Locate the cell with the specified text and output its [X, Y] center coordinate. 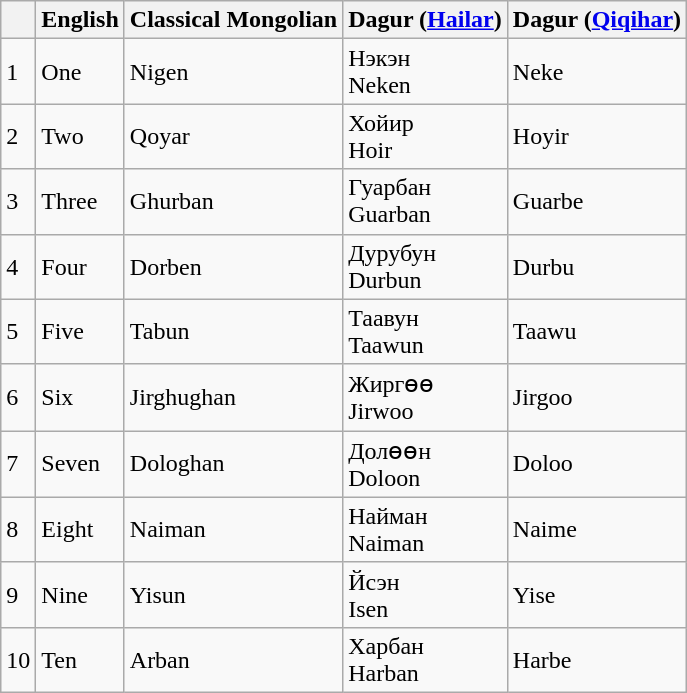
Таавун Taawun [426, 332]
Taawu [596, 332]
Ten [80, 660]
English [80, 20]
Йсэн Isen [426, 594]
Nine [80, 594]
Долөөн Doloon [426, 464]
Naime [596, 530]
Дурубун Durbun [426, 266]
Neke [596, 72]
ЖиргөөJirwoo [426, 398]
7 [18, 464]
2 [18, 136]
Six [80, 398]
Three [80, 202]
Yisun [233, 594]
Qoyar [233, 136]
Dologhan [233, 464]
Хойир Hoir [426, 136]
Ghurban [233, 202]
Doloo [596, 464]
8 [18, 530]
Classical Mongolian [233, 20]
One [80, 72]
Dagur (Hailar) [426, 20]
6 [18, 398]
1 [18, 72]
Eight [80, 530]
Naiman [233, 530]
Гуарбан Guarban [426, 202]
НэкэнNeken [426, 72]
Harbe [596, 660]
Найман Naiman [426, 530]
Durbu [596, 266]
Dorben [233, 266]
4 [18, 266]
Yise [596, 594]
Tabun [233, 332]
9 [18, 594]
Харбан Harban [426, 660]
Nigen [233, 72]
3 [18, 202]
Seven [80, 464]
10 [18, 660]
Four [80, 266]
Jirghughan [233, 398]
Dagur (Qiqihar) [596, 20]
Jirgoo [596, 398]
Five [80, 332]
Hoyir [596, 136]
Guarbe [596, 202]
Two [80, 136]
5 [18, 332]
Arban [233, 660]
